Pinpoint the cell where the given text exists, returning its [X, Y] midpoint coordinate. 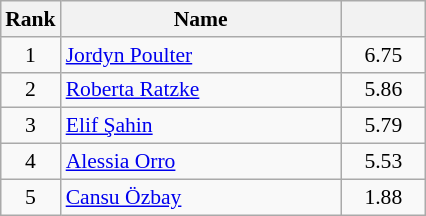
1.88 [384, 197]
4 [30, 161]
3 [30, 126]
5 [30, 197]
1 [30, 54]
2 [30, 90]
Elif Şahin [201, 126]
Rank [30, 19]
Cansu Özbay [201, 197]
5.53 [384, 161]
5.86 [384, 90]
5.79 [384, 126]
Jordyn Poulter [201, 54]
Roberta Ratzke [201, 90]
Name [201, 19]
6.75 [384, 54]
Alessia Orro [201, 161]
